Detect which cell encompasses the target text, then output its (X, Y) center coordinate. 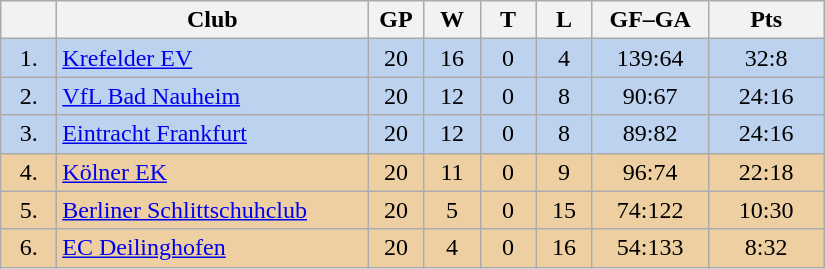
89:82 (650, 134)
90:67 (650, 96)
Pts (766, 20)
6. (29, 248)
EC Deilinghofen (212, 248)
10:30 (766, 210)
Kölner EK (212, 172)
VfL Bad Nauheim (212, 96)
Club (212, 20)
W (452, 20)
32:8 (766, 58)
L (564, 20)
139:64 (650, 58)
Berliner Schlittschuhclub (212, 210)
8:32 (766, 248)
3. (29, 134)
5 (452, 210)
Krefelder EV (212, 58)
74:122 (650, 210)
96:74 (650, 172)
T (508, 20)
9 (564, 172)
2. (29, 96)
11 (452, 172)
GP (396, 20)
54:133 (650, 248)
22:18 (766, 172)
GF–GA (650, 20)
4. (29, 172)
15 (564, 210)
1. (29, 58)
Eintracht Frankfurt (212, 134)
5. (29, 210)
